Extract the (x, y) coordinate from the center of the cell holding the provided text.  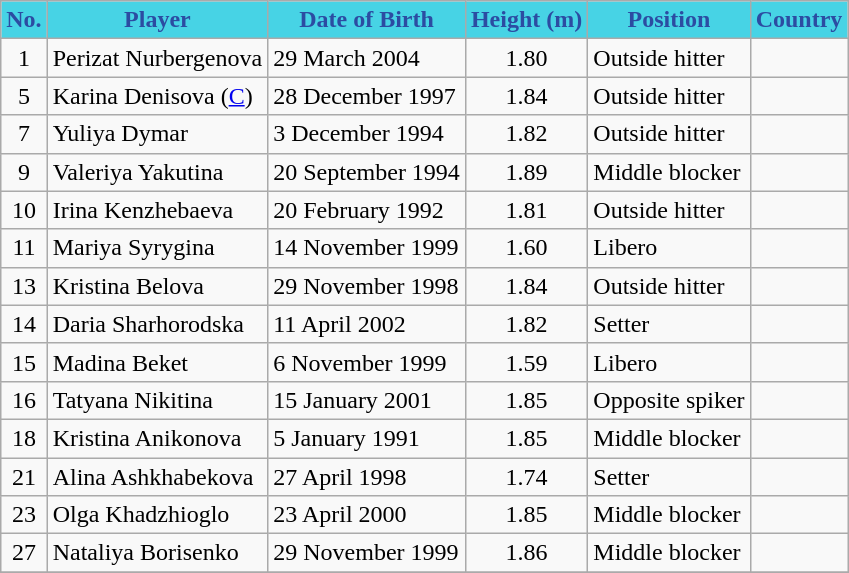
15 (24, 362)
Position (669, 20)
Player (158, 20)
1.59 (526, 362)
Height (m) (526, 20)
11 April 2002 (367, 324)
No. (24, 20)
Alina Ashkhabekova (158, 477)
1.86 (526, 553)
20 February 1992 (367, 210)
5 January 1991 (367, 438)
29 November 1998 (367, 286)
1.80 (526, 58)
11 (24, 248)
9 (24, 172)
23 April 2000 (367, 515)
Daria Sharhorodska (158, 324)
Madina Beket (158, 362)
21 (24, 477)
3 December 1994 (367, 134)
Kristina Anikonova (158, 438)
27 April 1998 (367, 477)
29 March 2004 (367, 58)
14 (24, 324)
13 (24, 286)
18 (24, 438)
1.60 (526, 248)
5 (24, 96)
Olga Khadzhioglo (158, 515)
Opposite spiker (669, 400)
20 September 1994 (367, 172)
1.89 (526, 172)
Date of Birth (367, 20)
29 November 1999 (367, 553)
6 November 1999 (367, 362)
Kristina Belova (158, 286)
1.74 (526, 477)
Nataliya Borisenko (158, 553)
27 (24, 553)
7 (24, 134)
Perizat Nurbergenova (158, 58)
28 December 1997 (367, 96)
Country (799, 20)
Karina Denisova (C) (158, 96)
14 November 1999 (367, 248)
15 January 2001 (367, 400)
Irina Kenzhebaeva (158, 210)
1.81 (526, 210)
10 (24, 210)
23 (24, 515)
Tatyana Nikitina (158, 400)
Yuliya Dymar (158, 134)
Valeriya Yakutina (158, 172)
Mariya Syrygina (158, 248)
1 (24, 58)
16 (24, 400)
